Capture the cell that displays the provided text and extract its (X, Y) central coordinate. 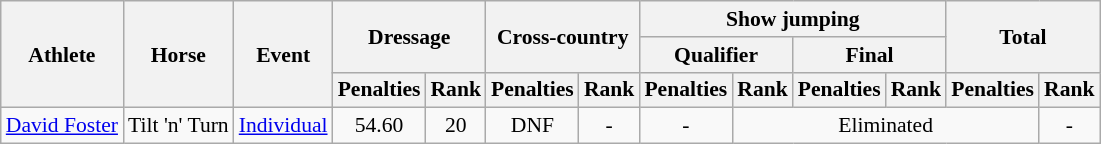
Event (284, 54)
Qualifier (716, 55)
Eliminated (886, 126)
Athlete (62, 54)
Dressage (410, 36)
Show jumping (792, 19)
DNF (532, 126)
54.60 (380, 126)
Cross-country (562, 36)
20 (456, 126)
Final (870, 55)
David Foster (62, 126)
Total (1022, 36)
Individual (284, 126)
Horse (178, 54)
Tilt 'n' Turn (178, 126)
